Detect which cell encompasses the target text, then output its [x, y] center coordinate. 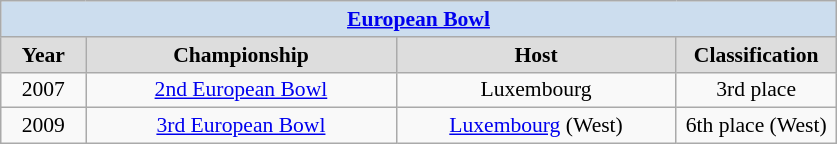
2nd European Bowl [241, 90]
3rd place [756, 90]
Host [536, 55]
Luxembourg [536, 90]
3rd European Bowl [241, 126]
2007 [44, 90]
2009 [44, 126]
European Bowl [419, 19]
Luxembourg (West) [536, 126]
Classification [756, 55]
Championship [241, 55]
6th place (West) [756, 126]
Year [44, 55]
